Capture the cell that displays the provided text and extract its (x, y) central coordinate. 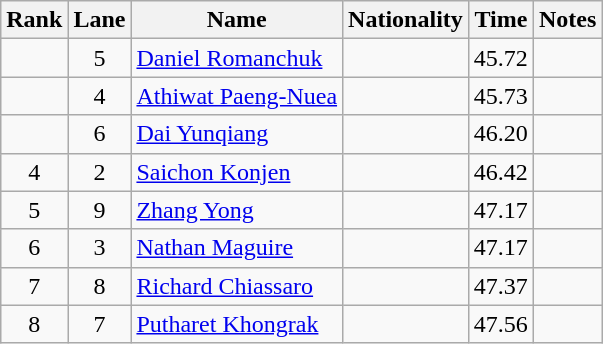
Lane (100, 20)
Putharet Khongrak (237, 324)
46.42 (500, 172)
Richard Chiassaro (237, 286)
45.73 (500, 96)
Notes (567, 20)
Saichon Konjen (237, 172)
47.37 (500, 286)
Athiwat Paeng-Nuea (237, 96)
9 (100, 210)
Name (237, 20)
Time (500, 20)
Nathan Maguire (237, 248)
3 (100, 248)
45.72 (500, 58)
Dai Yunqiang (237, 134)
46.20 (500, 134)
2 (100, 172)
Rank (34, 20)
47.56 (500, 324)
Daniel Romanchuk (237, 58)
Zhang Yong (237, 210)
Nationality (406, 20)
